Extract the (x, y) coordinate from the center of the cell holding the provided text.  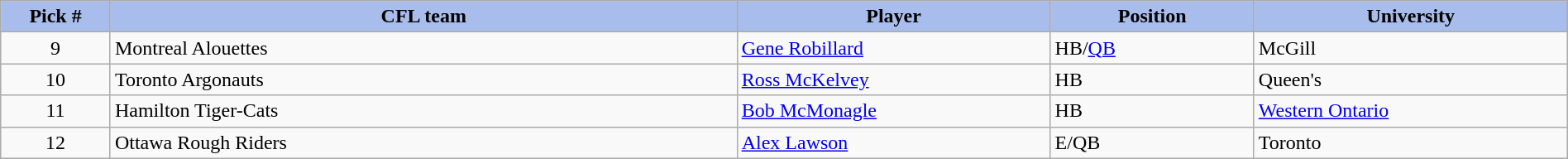
Gene Robillard (893, 48)
University (1411, 17)
Alex Lawson (893, 142)
12 (56, 142)
9 (56, 48)
Pick # (56, 17)
Hamilton Tiger-Cats (423, 111)
10 (56, 79)
Ross McKelvey (893, 79)
Ottawa Rough Riders (423, 142)
Queen's (1411, 79)
Position (1152, 17)
Toronto Argonauts (423, 79)
Montreal Alouettes (423, 48)
Toronto (1411, 142)
Bob McMonagle (893, 111)
HB/QB (1152, 48)
11 (56, 111)
Player (893, 17)
E/QB (1152, 142)
Western Ontario (1411, 111)
CFL team (423, 17)
McGill (1411, 48)
